Locate the cell with the specified text and output its (X, Y) center coordinate. 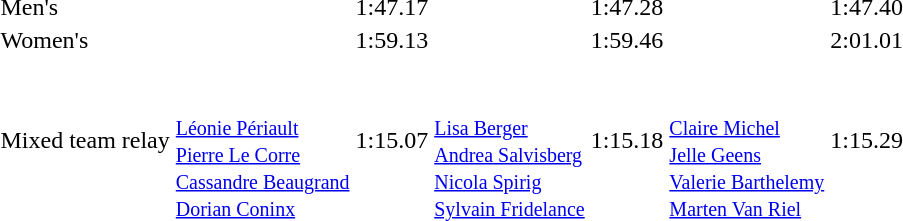
1:59.13 (392, 40)
1:59.46 (627, 40)
